Identify which cell holds the provided text, then report its (x, y) central coordinate. 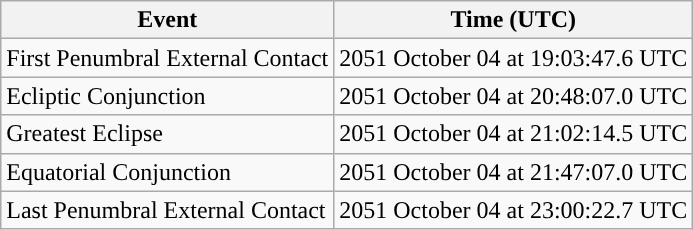
2051 October 04 at 19:03:47.6 UTC (514, 58)
Greatest Eclipse (168, 134)
First Penumbral External Contact (168, 58)
Ecliptic Conjunction (168, 96)
2051 October 04 at 20:48:07.0 UTC (514, 96)
Last Penumbral External Contact (168, 210)
2051 October 04 at 21:02:14.5 UTC (514, 134)
2051 October 04 at 21:47:07.0 UTC (514, 172)
2051 October 04 at 23:00:22.7 UTC (514, 210)
Event (168, 20)
Equatorial Conjunction (168, 172)
Time (UTC) (514, 20)
